Search for the cell housing the specified text and yield its [X, Y] center coordinate. 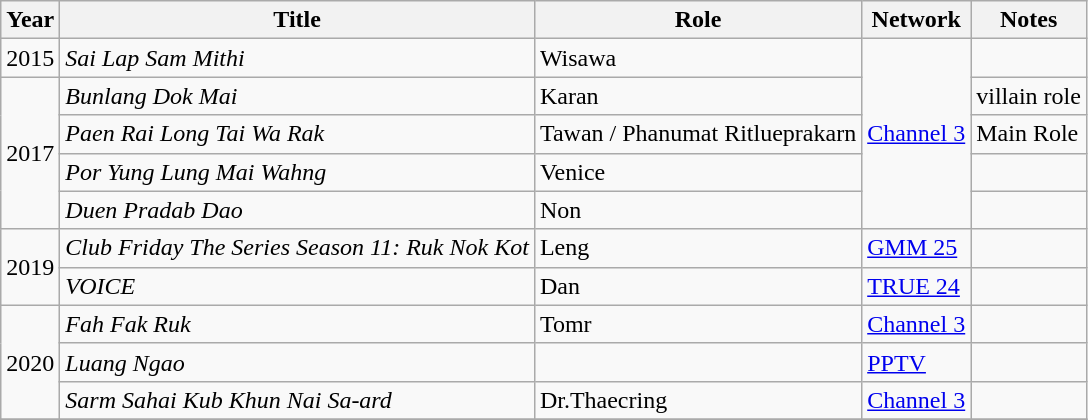
Bunlang Dok Mai [298, 96]
2015 [30, 58]
VOICE [298, 286]
Fah Fak Ruk [298, 324]
PPTV [916, 362]
Year [30, 20]
Dr.Thaecring [698, 400]
villain role [1029, 96]
Duen Pradab Dao [298, 210]
Non [698, 210]
Main Role [1029, 134]
2017 [30, 153]
Karan [698, 96]
Paen Rai Long Tai Wa Rak [298, 134]
Sai Lap Sam Mithi [298, 58]
Role [698, 20]
Venice [698, 172]
2019 [30, 267]
Leng [698, 248]
Notes [1029, 20]
Club Friday The Series Season 11: Ruk Nok Kot [298, 248]
2020 [30, 362]
Tawan / Phanumat Ritlueprakarn [698, 134]
Sarm Sahai Kub Khun Nai Sa-ard [298, 400]
Tomr [698, 324]
Network [916, 20]
Luang Ngao [298, 362]
GMM 25 [916, 248]
Wisawa [698, 58]
Por Yung Lung Mai Wahng [298, 172]
Dan [698, 286]
Title [298, 20]
TRUE 24 [916, 286]
